Locate the cell with the specified text and output its [X, Y] center coordinate. 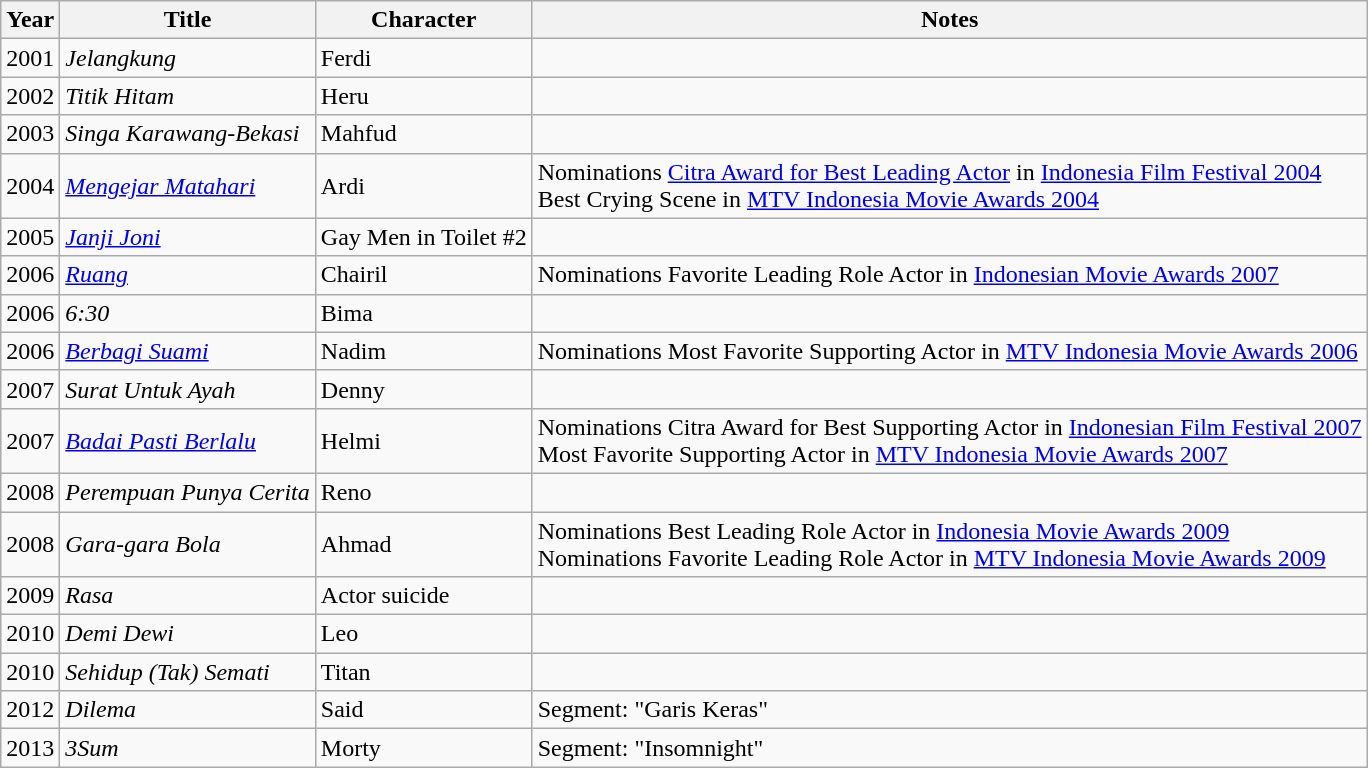
Character [424, 20]
2005 [30, 237]
Notes [950, 20]
Dilema [188, 710]
Reno [424, 492]
Said [424, 710]
Berbagi Suami [188, 351]
Nominations Citra Award for Best Supporting Actor in Indonesian Film Festival 2007Most Favorite Supporting Actor in MTV Indonesia Movie Awards 2007 [950, 440]
2002 [30, 96]
Ferdi [424, 58]
2009 [30, 596]
Titan [424, 672]
Title [188, 20]
2003 [30, 134]
Heru [424, 96]
2004 [30, 186]
Segment: "Garis Keras" [950, 710]
Gara-gara Bola [188, 544]
Rasa [188, 596]
2001 [30, 58]
Ardi [424, 186]
Year [30, 20]
Sehidup (Tak) Semati [188, 672]
Mengejar Matahari [188, 186]
2013 [30, 748]
Mahfud [424, 134]
Segment: "Insomnight" [950, 748]
Badai Pasti Berlalu [188, 440]
Actor suicide [424, 596]
Ahmad [424, 544]
2012 [30, 710]
Chairil [424, 275]
Ruang [188, 275]
Perempuan Punya Cerita [188, 492]
Titik Hitam [188, 96]
Nominations Citra Award for Best Leading Actor in Indonesia Film Festival 2004Best Crying Scene in MTV Indonesia Movie Awards 2004 [950, 186]
6:30 [188, 313]
Singa Karawang-Bekasi [188, 134]
Demi Dewi [188, 634]
Gay Men in Toilet #2 [424, 237]
Morty [424, 748]
Denny [424, 389]
Surat Untuk Ayah [188, 389]
Leo [424, 634]
Janji Joni [188, 237]
Nominations Most Favorite Supporting Actor in MTV Indonesia Movie Awards 2006 [950, 351]
Nadim [424, 351]
3Sum [188, 748]
Helmi [424, 440]
Nominations Favorite Leading Role Actor in Indonesian Movie Awards 2007 [950, 275]
Nominations Best Leading Role Actor in Indonesia Movie Awards 2009Nominations Favorite Leading Role Actor in MTV Indonesia Movie Awards 2009 [950, 544]
Jelangkung [188, 58]
Bima [424, 313]
